Output the [X, Y] coordinate of the center of the cell containing the given text.  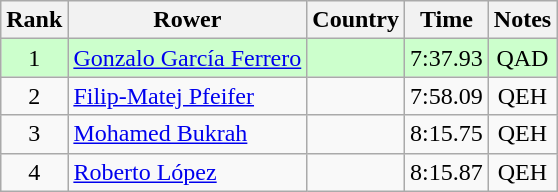
QAD [522, 58]
4 [34, 172]
7:37.93 [447, 58]
Mohamed Bukrah [188, 134]
Country [356, 20]
Time [447, 20]
7:58.09 [447, 96]
1 [34, 58]
Gonzalo García Ferrero [188, 58]
Notes [522, 20]
Filip-Matej Pfeifer [188, 96]
8:15.75 [447, 134]
8:15.87 [447, 172]
Rower [188, 20]
2 [34, 96]
Roberto López [188, 172]
Rank [34, 20]
3 [34, 134]
